Determine the [X, Y] coordinate at the center of the cell enclosing the given text.  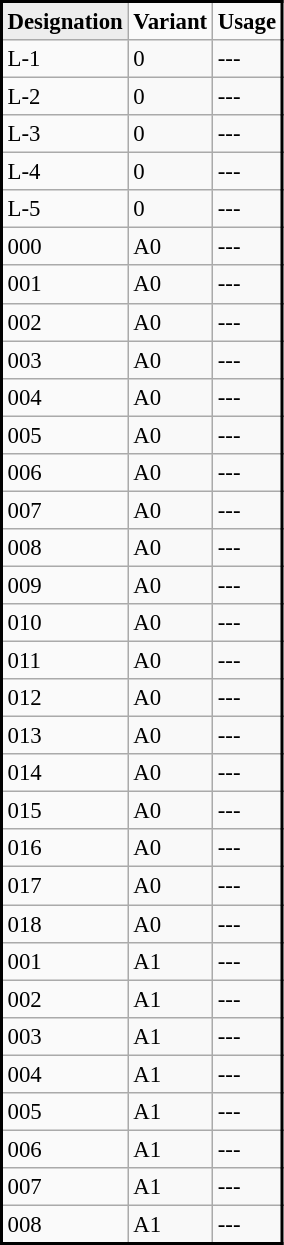
009 [66, 585]
013 [66, 736]
L-2 [66, 96]
L-1 [66, 59]
014 [66, 773]
L-5 [66, 209]
018 [66, 923]
016 [66, 848]
000 [66, 247]
L-4 [66, 172]
010 [66, 623]
Designation [66, 21]
017 [66, 886]
012 [66, 698]
Usage [247, 21]
011 [66, 660]
Variant [170, 21]
L-3 [66, 134]
015 [66, 811]
